Scan for the cell matching the given text and deliver its [X, Y] coordinate at center. 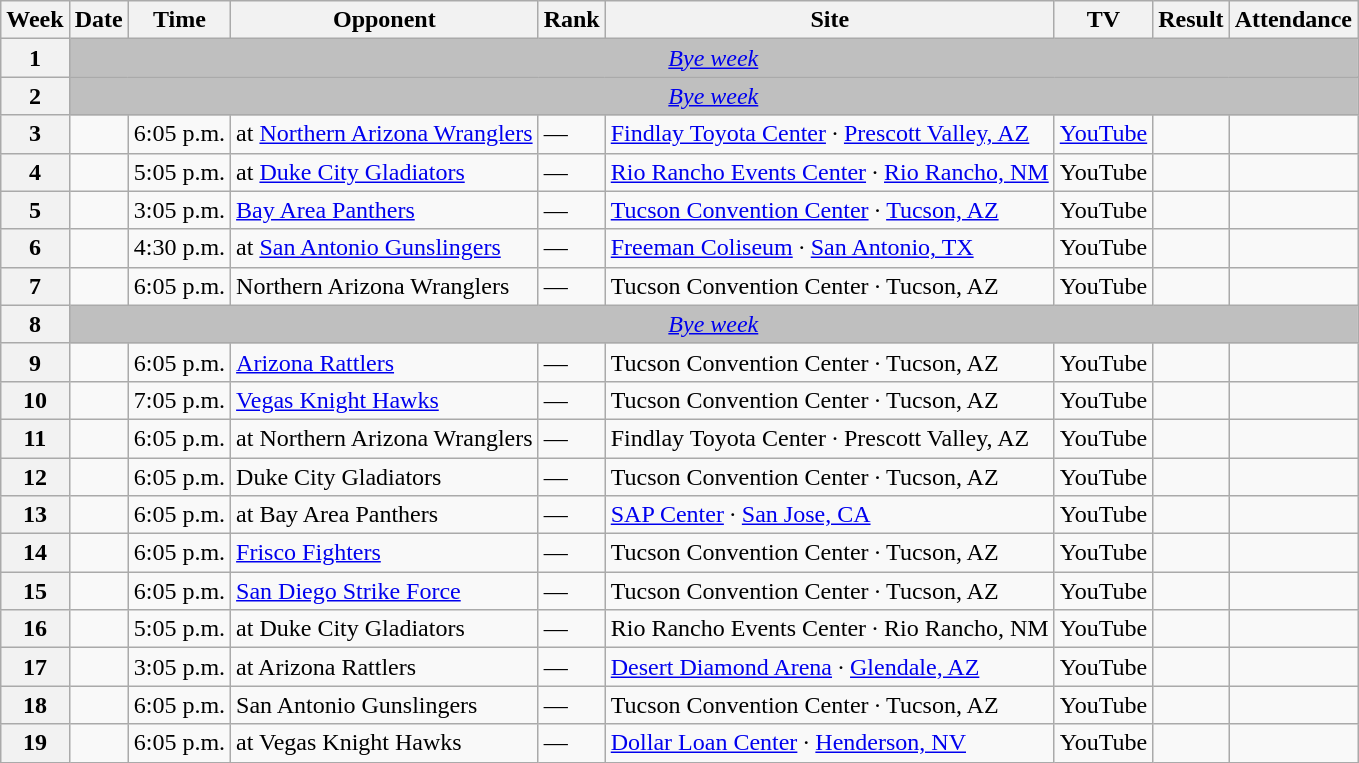
3 [35, 134]
10 [35, 400]
Site [830, 20]
5 [35, 210]
1 [35, 58]
Desert Diamond Arena · Glendale, AZ [830, 667]
Result [1191, 20]
at Vegas Knight Hawks [385, 743]
Duke City Gladiators [385, 477]
Dollar Loan Center · Henderson, NV [830, 743]
19 [35, 743]
Northern Arizona Wranglers [385, 286]
Week [35, 20]
9 [35, 362]
4:30 p.m. [179, 248]
at San Antonio Gunslingers [385, 248]
Opponent [385, 20]
7 [35, 286]
8 [35, 324]
Rank [572, 20]
14 [35, 553]
15 [35, 591]
TV [1103, 20]
San Antonio Gunslingers [385, 705]
18 [35, 705]
4 [35, 172]
at Arizona Rattlers [385, 667]
11 [35, 438]
Freeman Coliseum · San Antonio, TX [830, 248]
Attendance [1293, 20]
2 [35, 96]
Arizona Rattlers [385, 362]
13 [35, 515]
12 [35, 477]
Date [98, 20]
at Bay Area Panthers [385, 515]
16 [35, 629]
Frisco Fighters [385, 553]
SAP Center · San Jose, CA [830, 515]
6 [35, 248]
San Diego Strike Force [385, 591]
Vegas Knight Hawks [385, 400]
Time [179, 20]
Bay Area Panthers [385, 210]
7:05 p.m. [179, 400]
17 [35, 667]
